Pinpoint the cell where the given text exists, returning its (x, y) midpoint coordinate. 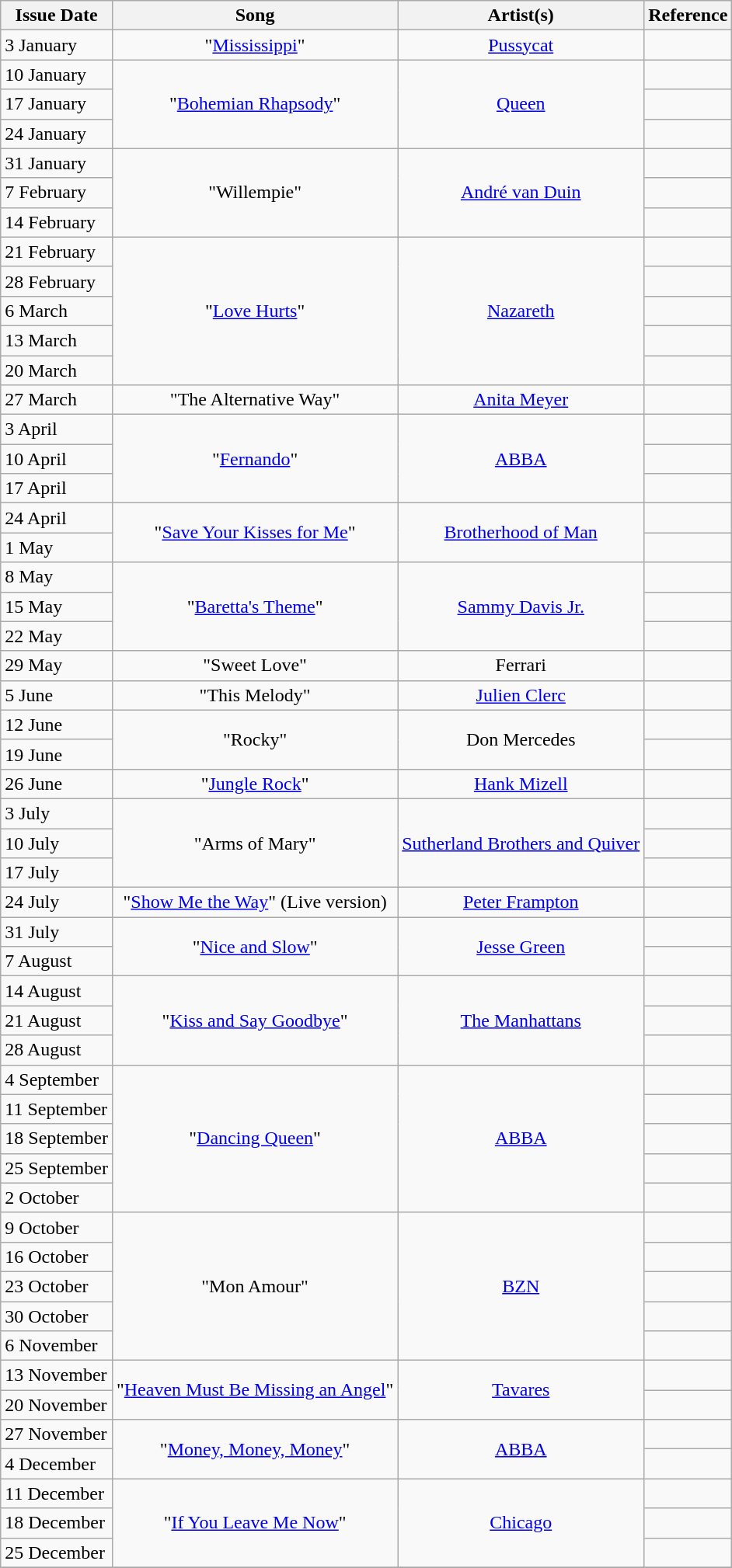
7 February (57, 193)
Sutherland Brothers and Quiver (521, 843)
31 July (57, 932)
"Arms of Mary" (255, 843)
Issue Date (57, 16)
6 March (57, 311)
"Show Me the Way" (Live version) (255, 902)
14 August (57, 991)
"Dancing Queen" (255, 1139)
The Manhattans (521, 1020)
Don Mercedes (521, 739)
"Mississippi" (255, 45)
17 April (57, 488)
Peter Frampton (521, 902)
"If You Leave Me Now" (255, 1523)
20 March (57, 370)
Artist(s) (521, 16)
Pussycat (521, 45)
19 June (57, 754)
4 September (57, 1080)
27 November (57, 1434)
3 July (57, 813)
Queen (521, 104)
26 June (57, 784)
24 January (57, 134)
8 May (57, 577)
"Fernando" (255, 459)
31 January (57, 163)
24 July (57, 902)
"Sweet Love" (255, 666)
12 June (57, 725)
"Mon Amour" (255, 1286)
6 November (57, 1346)
27 March (57, 400)
25 December (57, 1552)
Hank Mizell (521, 784)
BZN (521, 1286)
18 December (57, 1523)
3 April (57, 429)
"This Melody" (255, 695)
"Nice and Slow" (255, 947)
29 May (57, 666)
Julien Clerc (521, 695)
18 September (57, 1139)
Reference (688, 16)
"Love Hurts" (255, 311)
17 July (57, 873)
Song (255, 16)
5 June (57, 695)
24 April (57, 518)
7 August (57, 961)
23 October (57, 1286)
"Money, Money, Money" (255, 1449)
17 January (57, 104)
30 October (57, 1316)
28 February (57, 281)
28 August (57, 1050)
Ferrari (521, 666)
20 November (57, 1405)
10 April (57, 459)
"The Alternative Way" (255, 400)
Brotherhood of Man (521, 533)
9 October (57, 1227)
"Baretta's Theme" (255, 607)
13 November (57, 1375)
"Save Your Kisses for Me" (255, 533)
22 May (57, 636)
16 October (57, 1257)
André van Duin (521, 193)
3 January (57, 45)
25 September (57, 1168)
Chicago (521, 1523)
10 January (57, 75)
14 February (57, 222)
Tavares (521, 1390)
10 July (57, 843)
Sammy Davis Jr. (521, 607)
11 December (57, 1493)
"Kiss and Say Goodbye" (255, 1020)
"Willempie" (255, 193)
Jesse Green (521, 947)
"Bohemian Rhapsody" (255, 104)
11 September (57, 1109)
"Jungle Rock" (255, 784)
4 December (57, 1464)
2 October (57, 1198)
13 March (57, 340)
1 May (57, 548)
"Heaven Must Be Missing an Angel" (255, 1390)
Nazareth (521, 311)
Anita Meyer (521, 400)
21 August (57, 1020)
21 February (57, 252)
"Rocky" (255, 739)
15 May (57, 607)
